For the text-containing cell, return its midpoint in [X, Y] coordinate format. 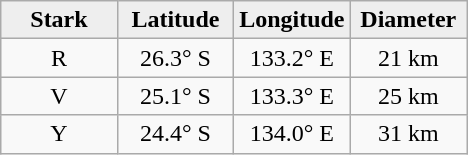
Diameter [408, 20]
31 km [408, 134]
R [59, 58]
25 km [408, 96]
Longitude [292, 20]
V [59, 96]
21 km [408, 58]
133.3° E [292, 96]
Y [59, 134]
Stark [59, 20]
134.0° E [292, 134]
25.1° S [175, 96]
Latitude [175, 20]
24.4° S [175, 134]
26.3° S [175, 58]
133.2° E [292, 58]
